Find where the given text appears and provide that cell's center as [X, Y] coordinate. 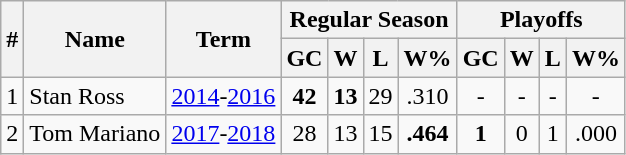
Stan Ross [95, 96]
# [12, 39]
28 [304, 134]
Name [95, 39]
Regular Season [369, 20]
2 [12, 134]
15 [380, 134]
Playoffs [541, 20]
Tom Mariano [95, 134]
29 [380, 96]
2017-2018 [224, 134]
42 [304, 96]
Term [224, 39]
0 [522, 134]
.000 [596, 134]
.310 [428, 96]
2014-2016 [224, 96]
.464 [428, 134]
